Detect which cell encompasses the target text, then output its (X, Y) center coordinate. 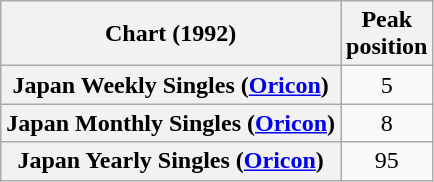
Peakposition (387, 34)
Chart (1992) (171, 34)
5 (387, 85)
8 (387, 123)
Japan Yearly Singles (Oricon) (171, 161)
Japan Weekly Singles (Oricon) (171, 85)
Japan Monthly Singles (Oricon) (171, 123)
95 (387, 161)
